Capture the cell that displays the provided text and extract its [x, y] central coordinate. 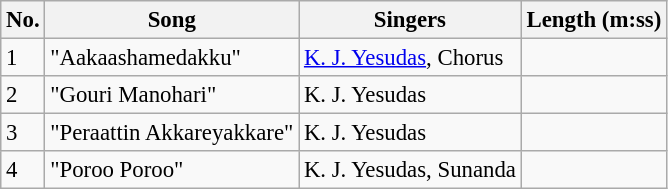
Singers [410, 20]
"Peraattin Akkareyakkare" [172, 133]
"Poroo Poroo" [172, 170]
"Gouri Manohari" [172, 95]
1 [23, 58]
4 [23, 170]
"Aakaashamedakku" [172, 58]
No. [23, 20]
2 [23, 95]
Song [172, 20]
K. J. Yesudas, Chorus [410, 58]
Length (m:ss) [594, 20]
K. J. Yesudas, Sunanda [410, 170]
3 [23, 133]
